Capture the cell that displays the provided text and extract its (X, Y) central coordinate. 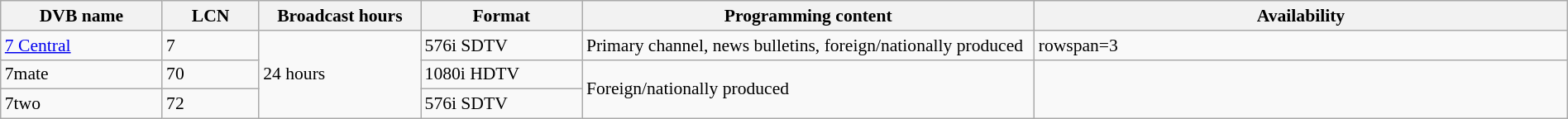
1080i HDTV (501, 74)
7 (210, 45)
Format (501, 16)
Primary channel, news bulletins, foreign/nationally produced (809, 45)
7mate (81, 74)
Foreign/nationally produced (809, 89)
7 Central (81, 45)
Availability (1302, 16)
72 (210, 104)
Programming content (809, 16)
70 (210, 74)
24 hours (339, 74)
rowspan=3 (1302, 45)
DVB name (81, 16)
LCN (210, 16)
7two (81, 104)
Broadcast hours (339, 16)
